Extract the [X, Y] coordinate from the center of the cell holding the provided text.  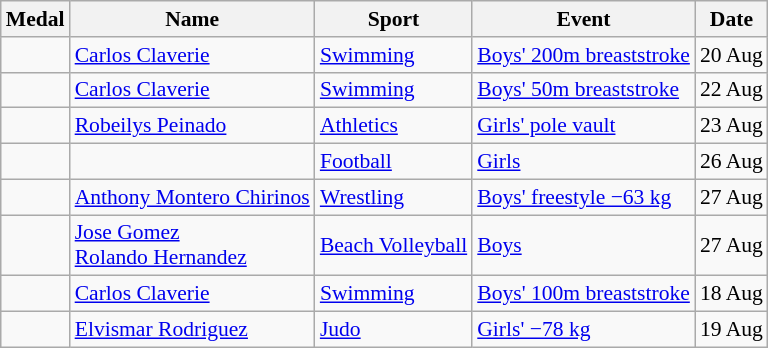
Name [192, 19]
Beach Volleyball [394, 246]
Boys' 50m breaststroke [584, 90]
Anthony Montero Chirinos [192, 197]
Girls' −78 kg [584, 330]
Football [394, 162]
Boys [584, 246]
Athletics [394, 126]
Boys' 200m breaststroke [584, 55]
18 Aug [732, 294]
Sport [394, 19]
Event [584, 19]
Medal [36, 19]
Boys' 100m breaststroke [584, 294]
19 Aug [732, 330]
26 Aug [732, 162]
20 Aug [732, 55]
Date [732, 19]
23 Aug [732, 126]
Judo [394, 330]
Girls [584, 162]
Boys' freestyle −63 kg [584, 197]
Wrestling [394, 197]
22 Aug [732, 90]
Robeilys Peinado [192, 126]
Elvismar Rodriguez [192, 330]
Girls' pole vault [584, 126]
Jose GomezRolando Hernandez [192, 246]
